Pinpoint the cell where the given text exists, returning its [X, Y] midpoint coordinate. 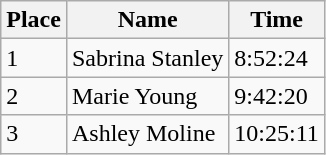
3 [34, 134]
Time [277, 20]
1 [34, 58]
Name [147, 20]
Place [34, 20]
2 [34, 96]
9:42:20 [277, 96]
Ashley Moline [147, 134]
10:25:11 [277, 134]
Marie Young [147, 96]
Sabrina Stanley [147, 58]
8:52:24 [277, 58]
